From the cell containing the given text, extract its center point as [X, Y] coordinate. 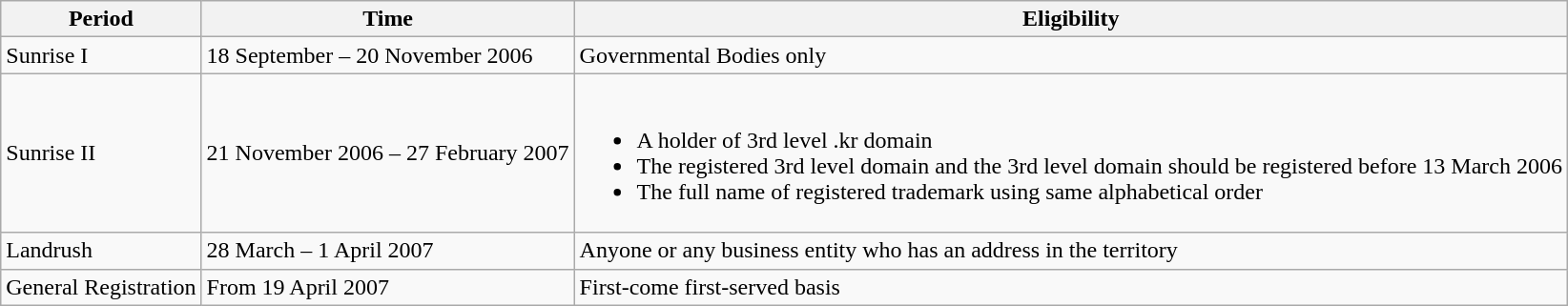
Anyone or any business entity who has an address in the territory [1070, 251]
Time [387, 19]
18 September – 20 November 2006 [387, 55]
28 March – 1 April 2007 [387, 251]
Landrush [101, 251]
21 November 2006 – 27 February 2007 [387, 153]
Sunrise I [101, 55]
Governmental Bodies only [1070, 55]
First-come first-served basis [1070, 287]
General Registration [101, 287]
From 19 April 2007 [387, 287]
Sunrise II [101, 153]
Period [101, 19]
Eligibility [1070, 19]
